Detect which cell encompasses the target text, then output its (x, y) center coordinate. 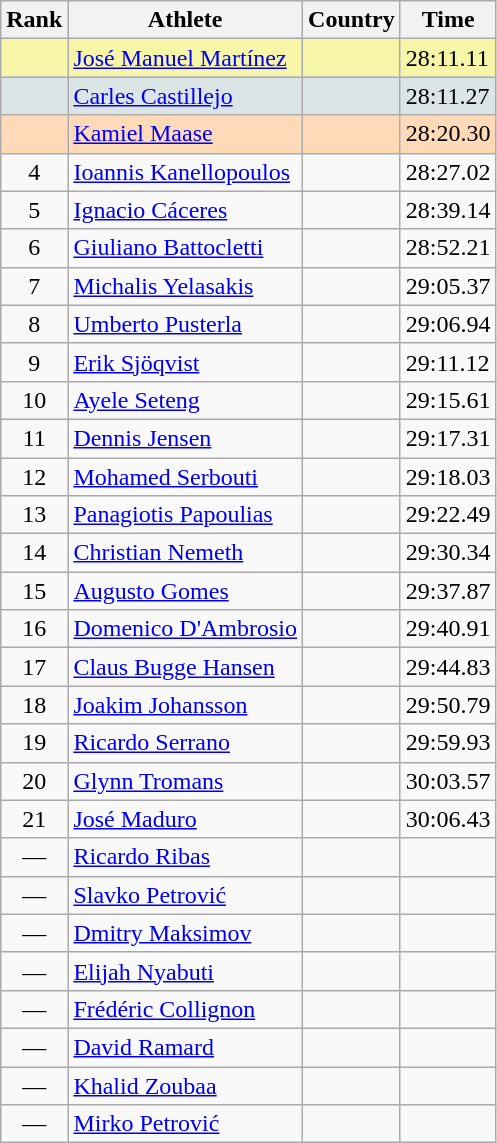
28:27.02 (448, 172)
28:52.21 (448, 248)
6 (34, 248)
29:06.94 (448, 324)
Mirko Petrović (186, 1124)
29:22.49 (448, 515)
Panagiotis Papoulias (186, 515)
Elijah Nyabuti (186, 971)
29:18.03 (448, 477)
29:05.37 (448, 286)
Giuliano Battocletti (186, 248)
12 (34, 477)
29:44.83 (448, 667)
29:17.31 (448, 438)
Ricardo Serrano (186, 743)
21 (34, 819)
29:11.12 (448, 362)
Christian Nemeth (186, 553)
José Maduro (186, 819)
10 (34, 400)
29:50.79 (448, 705)
Ignacio Cáceres (186, 210)
28:11.27 (448, 96)
28:11.11 (448, 58)
Mohamed Serbouti (186, 477)
29:30.34 (448, 553)
Ayele Seteng (186, 400)
28:20.30 (448, 134)
29:59.93 (448, 743)
Domenico D'Ambrosio (186, 629)
Michalis Yelasakis (186, 286)
11 (34, 438)
20 (34, 781)
Country (352, 20)
José Manuel Martínez (186, 58)
18 (34, 705)
30:06.43 (448, 819)
David Ramard (186, 1047)
Glynn Tromans (186, 781)
29:37.87 (448, 591)
5 (34, 210)
Dennis Jensen (186, 438)
Khalid Zoubaa (186, 1085)
Dmitry Maksimov (186, 933)
Ricardo Ribas (186, 857)
Frédéric Collignon (186, 1009)
30:03.57 (448, 781)
29:15.61 (448, 400)
Umberto Pusterla (186, 324)
Athlete (186, 20)
8 (34, 324)
Rank (34, 20)
Kamiel Maase (186, 134)
28:39.14 (448, 210)
Joakim Johansson (186, 705)
19 (34, 743)
14 (34, 553)
17 (34, 667)
Augusto Gomes (186, 591)
4 (34, 172)
13 (34, 515)
7 (34, 286)
Claus Bugge Hansen (186, 667)
Time (448, 20)
Carles Castillejo (186, 96)
9 (34, 362)
16 (34, 629)
Slavko Petrović (186, 895)
29:40.91 (448, 629)
Ioannis Kanellopoulos (186, 172)
15 (34, 591)
Erik Sjöqvist (186, 362)
